Locate the cell with the specified text and output its (x, y) center coordinate. 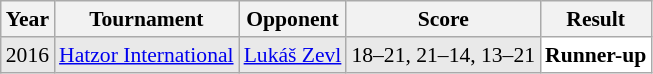
Score (443, 19)
Tournament (146, 19)
Result (596, 19)
18–21, 21–14, 13–21 (443, 55)
Opponent (293, 19)
Year (28, 19)
Hatzor International (146, 55)
Lukáš Zevl (293, 55)
Runner-up (596, 55)
2016 (28, 55)
